Extract the [X, Y] coordinate from the center of the cell holding the provided text.  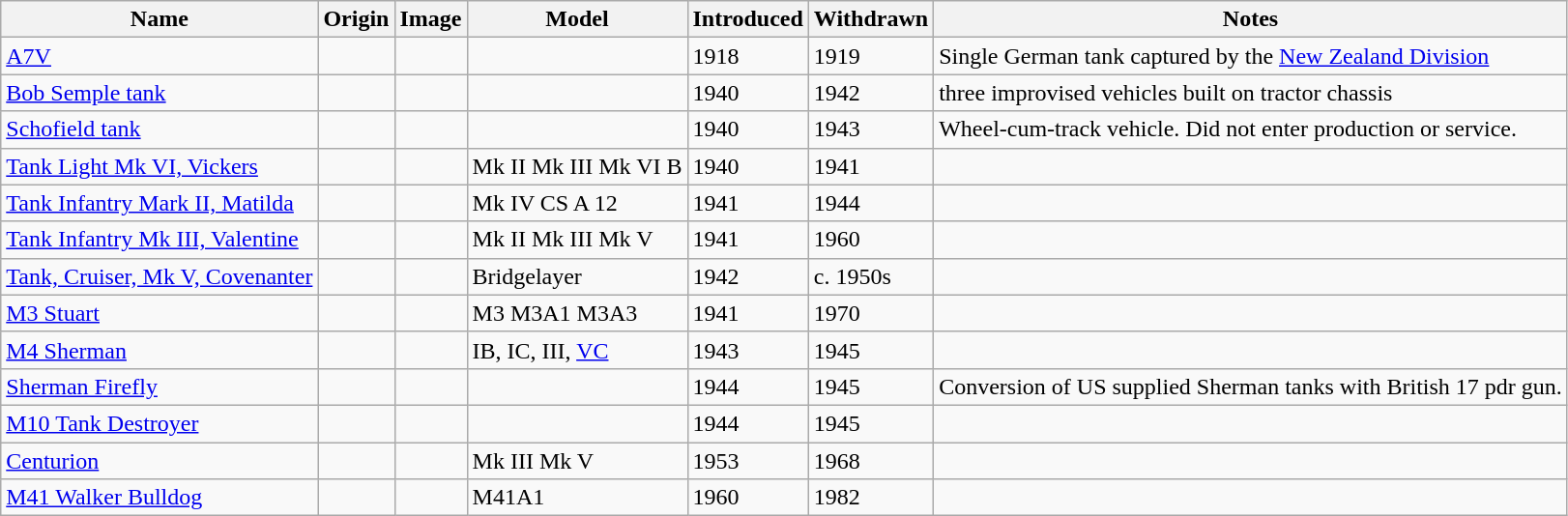
Sherman Firefly [160, 387]
1918 [748, 56]
Mk II Mk III Mk VI B [577, 166]
IB, IC, III, VC [577, 350]
Tank Light Mk VI, Vickers [160, 166]
M3 Stuart [160, 313]
Image [431, 19]
Tank, Cruiser, Mk V, Covenanter [160, 276]
M10 Tank Destroyer [160, 423]
Schofield tank [160, 129]
1968 [870, 461]
Centurion [160, 461]
c. 1950s [870, 276]
Name [160, 19]
1919 [870, 56]
Bridgelayer [577, 276]
Bob Semple tank [160, 93]
Withdrawn [870, 19]
Single German tank captured by the New Zealand Division [1251, 56]
M41A1 [577, 498]
1953 [748, 461]
Wheel-cum-track vehicle. Did not enter production or service. [1251, 129]
1982 [870, 498]
M4 Sherman [160, 350]
M41 Walker Bulldog [160, 498]
Tank Infantry Mk III, Valentine [160, 240]
Conversion of US supplied Sherman tanks with British 17 pdr gun. [1251, 387]
Mk IV CS A 12 [577, 203]
A7V [160, 56]
Introduced [748, 19]
Mk II Mk III Mk V [577, 240]
Notes [1251, 19]
Mk III Mk V [577, 461]
Model [577, 19]
three improvised vehicles built on tractor chassis [1251, 93]
Tank Infantry Mark II, Matilda [160, 203]
1970 [870, 313]
M3 M3A1 M3A3 [577, 313]
Origin [356, 19]
